Extract the [x, y] coordinate from the center of the cell holding the provided text.  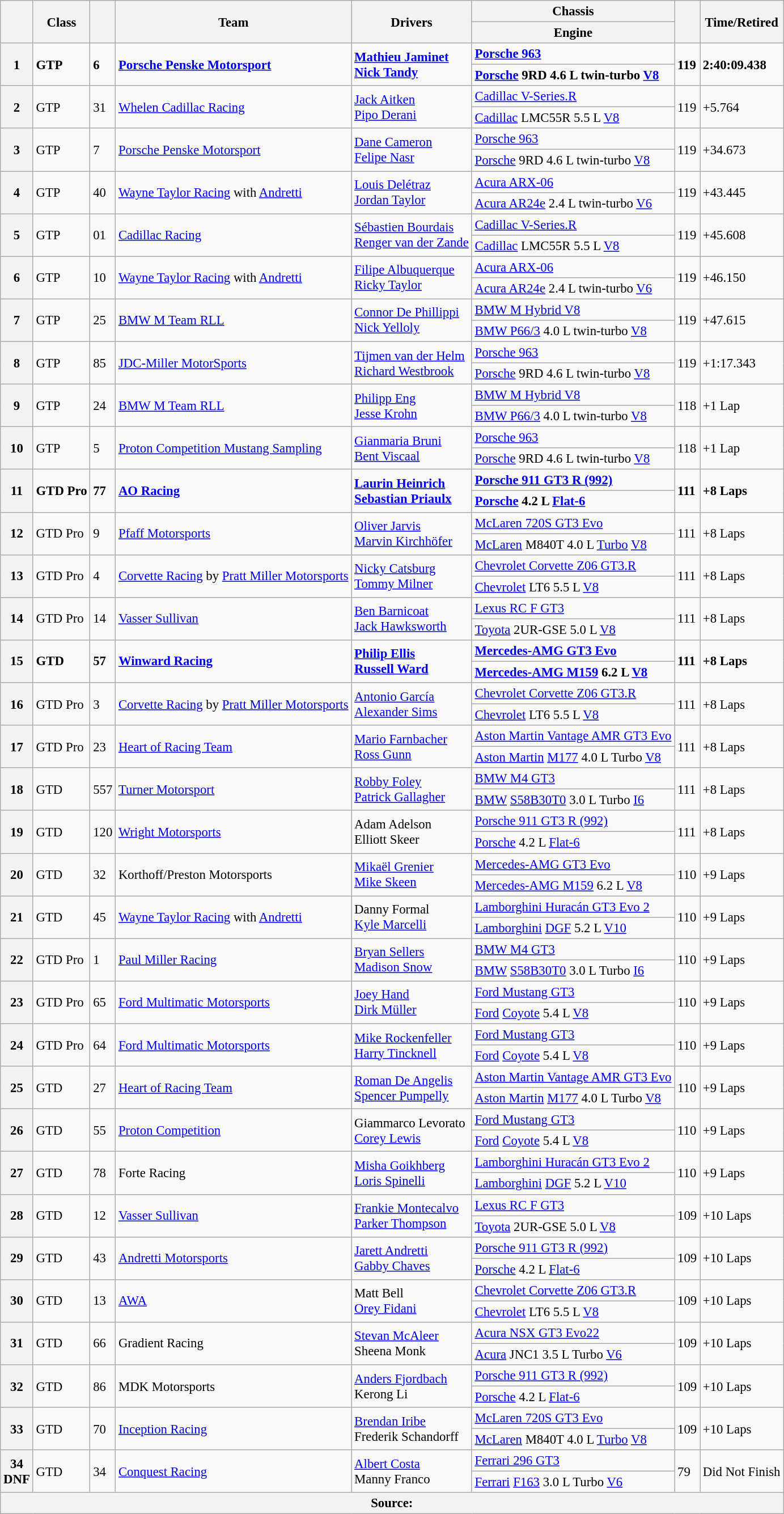
Giammarco Levorato Corey Lewis [412, 1131]
2:40:09.438 [741, 65]
Sébastien Bourdais Renger van der Zande [412, 235]
Proton Competition [234, 1131]
34DNF [17, 1471]
34 [103, 1471]
Louis Delétraz Jordan Taylor [412, 193]
Turner Motorsport [234, 789]
55 [103, 1131]
Proton Competition Mustang Sampling [234, 448]
Frankie Montecalvo Parker Thompson [412, 1216]
Matt Bell Orey Fidani [412, 1301]
Acura JNC1 3.5 L Turbo V6 [573, 1354]
11 [17, 491]
15 [17, 661]
+34.673 [741, 150]
16 [17, 704]
2 [17, 107]
+47.615 [741, 320]
45 [103, 917]
Robby Foley Patrick Gallagher [412, 789]
Philip Ellis Russell Ward [412, 661]
Dane Cameron Felipe Nasr [412, 150]
JDC-Miller MotorSports [234, 363]
85 [103, 363]
17 [17, 746]
+46.150 [741, 278]
Pfaff Motorsports [234, 533]
Chassis [573, 11]
20 [17, 874]
Gianmaria Bruni Bent Viscaal [412, 448]
MDK Motorsports [234, 1386]
19 [17, 832]
Forte Racing [234, 1173]
79 [687, 1471]
Mario Farnbacher Ross Gunn [412, 746]
Ben Barnicoat Jack Hawksworth [412, 619]
Ferrari F163 3.0 L Turbo V6 [573, 1482]
Korthoff/Preston Motorsports [234, 874]
Class [61, 22]
66 [103, 1344]
Gradient Racing [234, 1344]
Bryan Sellers Madison Snow [412, 959]
86 [103, 1386]
Wright Motorsports [234, 832]
Team [234, 22]
29 [17, 1258]
Cadillac Racing [234, 235]
Joey Hand Dirk Müller [412, 1003]
Andretti Motorsports [234, 1258]
Time/Retired [741, 22]
Anders Fjordbach Kerong Li [412, 1386]
18 [17, 789]
Albert Costa Manny Franco [412, 1471]
8 [17, 363]
Brendan Iribe Frederik Schandorff [412, 1429]
Whelen Cadillac Racing [234, 107]
57 [103, 661]
Roman De Angelis Spencer Pumpelly [412, 1088]
30 [17, 1301]
AO Racing [234, 491]
65 [103, 1003]
Oliver Jarvis Marvin Kirchhöfer [412, 533]
Paul Miller Racing [234, 959]
Connor De Phillippi Nick Yelloly [412, 320]
Nicky Catsburg Tommy Milner [412, 576]
Tijmen van der Helm Richard Westbrook [412, 363]
Laurin Heinrich Sebastian Priaulx [412, 491]
40 [103, 193]
22 [17, 959]
Stevan McAleer Sheena Monk [412, 1344]
Source: [392, 1503]
+45.608 [741, 235]
Mathieu Jaminet Nick Tandy [412, 65]
Adam Adelson Elliott Skeer [412, 832]
Drivers [412, 22]
120 [103, 832]
Did Not Finish [741, 1471]
Mikaël Grenier Mike Skeen [412, 874]
Mike Rockenfeller Harry Tincknell [412, 1044]
21 [17, 917]
Conquest Racing [234, 1471]
Winward Racing [234, 661]
+1:17.343 [741, 363]
26 [17, 1131]
64 [103, 1044]
78 [103, 1173]
43 [103, 1258]
01 [103, 235]
557 [103, 789]
+43.445 [741, 193]
Jarett Andretti Gabby Chaves [412, 1258]
Philipp Eng Jesse Krohn [412, 406]
77 [103, 491]
Jack Aitken Pipo Derani [412, 107]
Misha Goikhberg Loris Spinelli [412, 1173]
Inception Racing [234, 1429]
28 [17, 1216]
33 [17, 1429]
+5.764 [741, 107]
Acura NSX GT3 Evo22 [573, 1333]
Filipe Albuquerque Ricky Taylor [412, 278]
AWA [234, 1301]
70 [103, 1429]
Ferrari 296 GT3 [573, 1461]
Danny Formal Kyle Marcelli [412, 917]
Engine [573, 33]
Antonio García Alexander Sims [412, 704]
